Detect which cell encompasses the target text, then output its (X, Y) center coordinate. 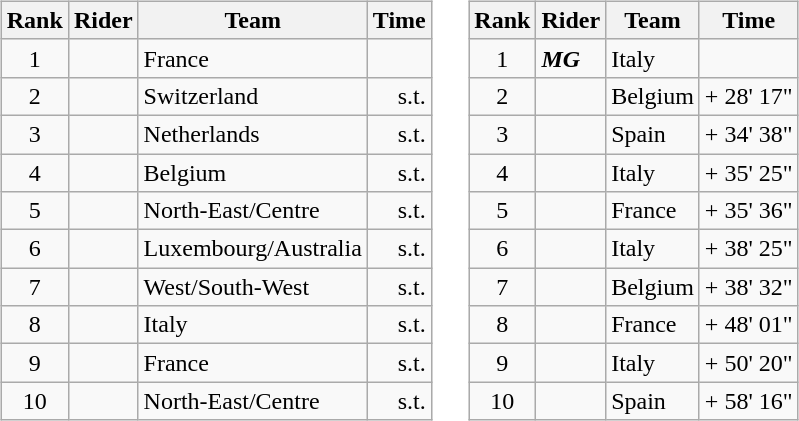
West/South-West (252, 287)
Switzerland (252, 96)
+ 48' 01" (748, 325)
+ 38' 32" (748, 287)
Luxembourg/Australia (252, 249)
+ 35' 25" (748, 173)
Netherlands (252, 134)
+ 34' 38" (748, 134)
+ 28' 17" (748, 96)
+ 38' 25" (748, 249)
+ 50' 20" (748, 363)
+ 35' 36" (748, 211)
MG (571, 58)
+ 58' 16" (748, 401)
